For the text-containing cell, return its midpoint in (x, y) coordinate format. 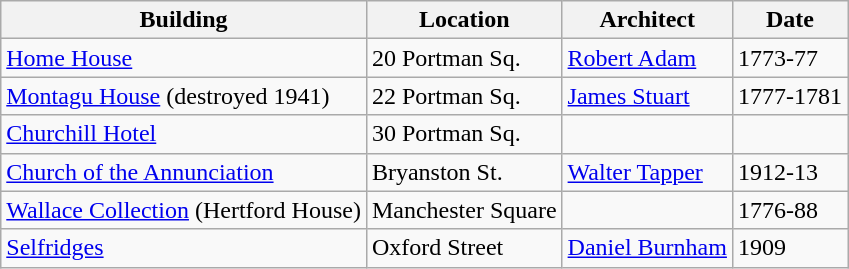
Montagu House (destroyed 1941) (184, 96)
Daniel Burnham (647, 248)
Church of the Annunciation (184, 172)
20 Portman Sq. (464, 58)
Home House (184, 58)
Building (184, 20)
1777-1781 (790, 96)
Manchester Square (464, 210)
Date (790, 20)
Location (464, 20)
Robert Adam (647, 58)
1776-88 (790, 210)
Oxford Street (464, 248)
1909 (790, 248)
Selfridges (184, 248)
Churchill Hotel (184, 134)
22 Portman Sq. (464, 96)
James Stuart (647, 96)
Walter Tapper (647, 172)
Bryanston St. (464, 172)
Architect (647, 20)
1773-77 (790, 58)
1912-13 (790, 172)
30 Portman Sq. (464, 134)
Wallace Collection (Hertford House) (184, 210)
